Determine the [X, Y] coordinate at the center of the cell enclosing the given text.  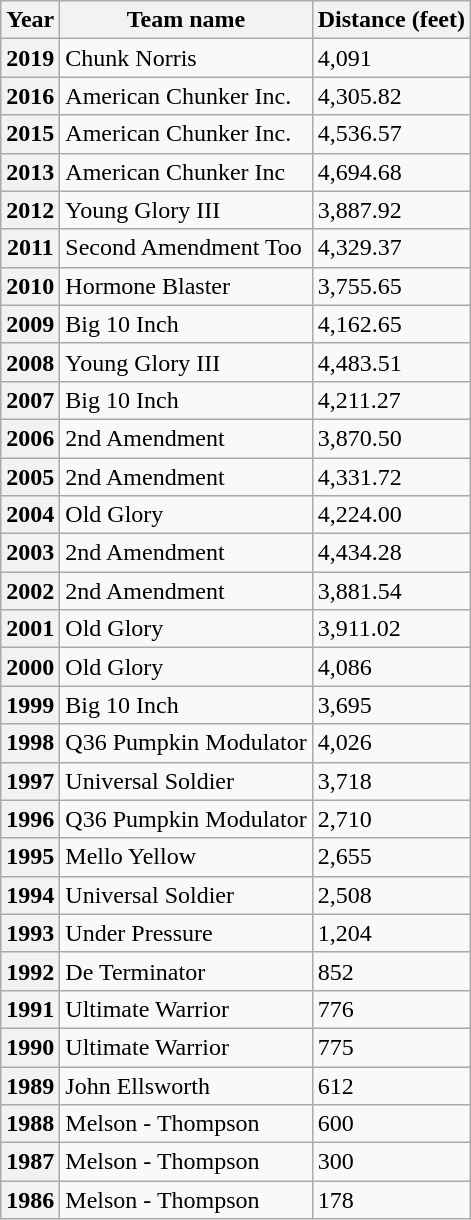
1993 [30, 933]
American Chunker Inc [186, 172]
2013 [30, 172]
De Terminator [186, 971]
2004 [30, 515]
2000 [30, 667]
2015 [30, 134]
775 [391, 1047]
2016 [30, 96]
1,204 [391, 933]
1995 [30, 857]
300 [391, 1162]
1997 [30, 781]
2,655 [391, 857]
Distance (feet) [391, 20]
852 [391, 971]
4,224.00 [391, 515]
Mello Yellow [186, 857]
Year [30, 20]
Hormone Blaster [186, 286]
3,870.50 [391, 438]
2,508 [391, 895]
2012 [30, 210]
Chunk Norris [186, 58]
2007 [30, 400]
2002 [30, 591]
4,305.82 [391, 96]
1987 [30, 1162]
3,887.92 [391, 210]
4,434.28 [391, 553]
4,162.65 [391, 324]
1998 [30, 743]
2009 [30, 324]
4,091 [391, 58]
612 [391, 1085]
1990 [30, 1047]
2008 [30, 362]
1992 [30, 971]
3,911.02 [391, 629]
4,026 [391, 743]
600 [391, 1124]
4,331.72 [391, 477]
4,694.68 [391, 172]
4,483.51 [391, 362]
1994 [30, 895]
4,536.57 [391, 134]
2,710 [391, 819]
3,718 [391, 781]
1991 [30, 1009]
1996 [30, 819]
2019 [30, 58]
1986 [30, 1200]
Team name [186, 20]
178 [391, 1200]
4,329.37 [391, 248]
Under Pressure [186, 933]
4,086 [391, 667]
4,211.27 [391, 400]
2003 [30, 553]
1989 [30, 1085]
3,695 [391, 705]
2010 [30, 286]
2011 [30, 248]
Second Amendment Too [186, 248]
2001 [30, 629]
3,755.65 [391, 286]
3,881.54 [391, 591]
1988 [30, 1124]
776 [391, 1009]
John Ellsworth [186, 1085]
1999 [30, 705]
2006 [30, 438]
2005 [30, 477]
